Return the [X, Y] coordinate for the center point of the cell that contains the specified text.  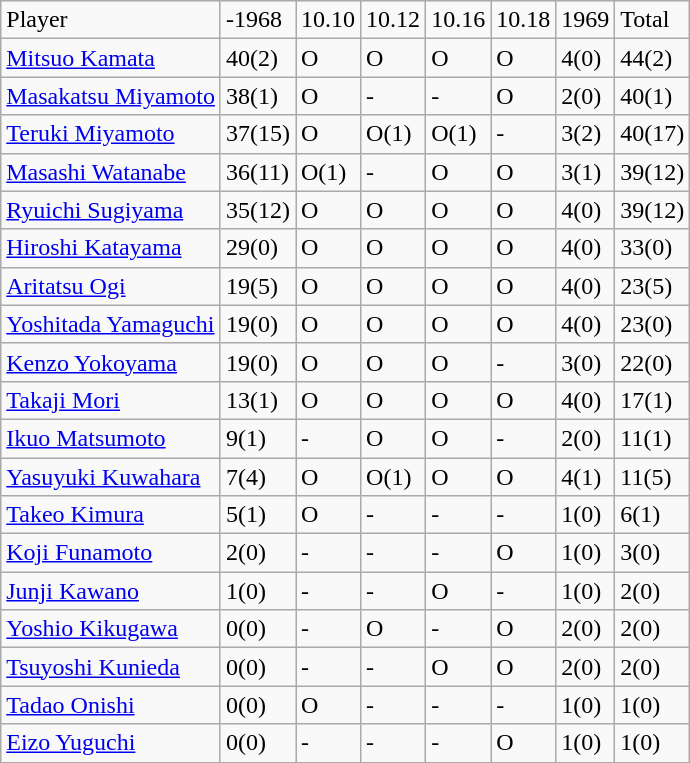
5(1) [258, 515]
22(0) [652, 362]
19(5) [258, 286]
Mitsuo Kamata [111, 58]
Yoshitada Yamaguchi [111, 324]
40(2) [258, 58]
Takaji Mori [111, 400]
Teruki Miyamoto [111, 134]
9(1) [258, 438]
4(1) [586, 477]
17(1) [652, 400]
37(15) [258, 134]
38(1) [258, 96]
36(11) [258, 172]
Ryuichi Sugiyama [111, 210]
Koji Funamoto [111, 553]
Player [111, 20]
Tadao Onishi [111, 705]
Ikuo Matsumoto [111, 438]
Aritatsu Ogi [111, 286]
-1968 [258, 20]
40(17) [652, 134]
1969 [586, 20]
44(2) [652, 58]
Tsuyoshi Kunieda [111, 667]
Masashi Watanabe [111, 172]
Total [652, 20]
Takeo Kimura [111, 515]
35(12) [258, 210]
10.18 [524, 20]
13(1) [258, 400]
6(1) [652, 515]
23(5) [652, 286]
Kenzo Yokoyama [111, 362]
Yasuyuki Kuwahara [111, 477]
10.12 [394, 20]
Hiroshi Katayama [111, 248]
3(1) [586, 172]
Yoshio Kikugawa [111, 629]
3(2) [586, 134]
40(1) [652, 96]
7(4) [258, 477]
Masakatsu Miyamoto [111, 96]
Eizo Yuguchi [111, 743]
33(0) [652, 248]
11(5) [652, 477]
10.16 [458, 20]
Junji Kawano [111, 591]
11(1) [652, 438]
10.10 [328, 20]
29(0) [258, 248]
23(0) [652, 324]
